Return the (x, y) coordinate for the center point of the cell that contains the specified text.  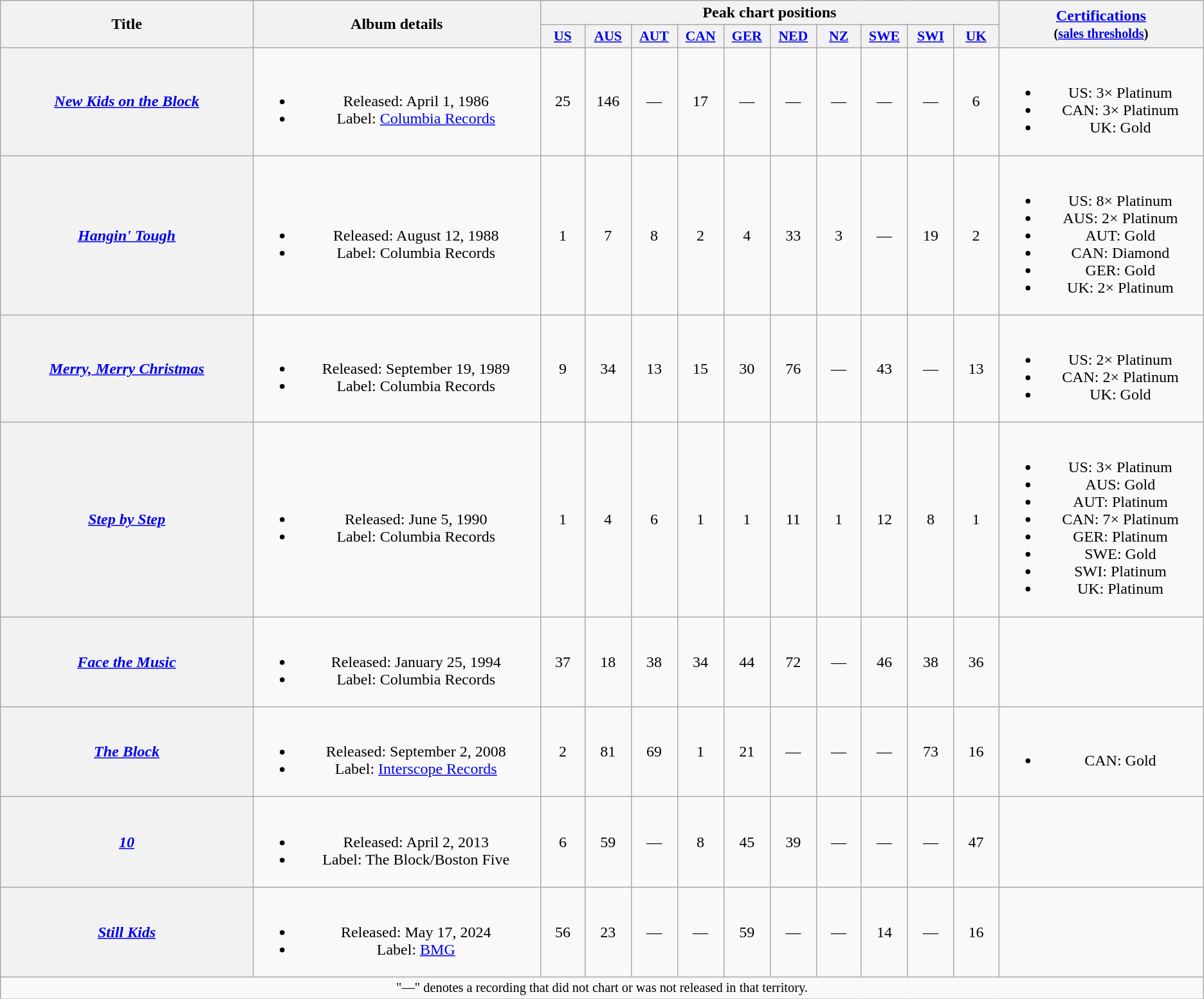
Merry, Merry Christmas (127, 369)
CAN (700, 37)
US: 2× PlatinumCAN: 2× PlatinumUK: Gold (1101, 369)
36 (976, 662)
SWE (884, 37)
25 (562, 102)
7 (608, 235)
GER (747, 37)
Certifications(sales thresholds) (1101, 24)
72 (793, 662)
14 (884, 932)
23 (608, 932)
9 (562, 369)
The Block (127, 752)
Face the Music (127, 662)
Hangin' Tough (127, 235)
Released: January 25, 1994Label: Columbia Records (396, 662)
81 (608, 752)
12 (884, 520)
39 (793, 842)
Step by Step (127, 520)
Still Kids (127, 932)
AUS (608, 37)
Released: August 12, 1988Label: Columbia Records (396, 235)
146 (608, 102)
Released: September 19, 1989Label: Columbia Records (396, 369)
US: 3× PlatinumCAN: 3× PlatinumUK: Gold (1101, 102)
33 (793, 235)
11 (793, 520)
Peak chart positions (769, 13)
"—" denotes a recording that did not chart or was not released in that territory. (602, 988)
Title (127, 24)
AUT (654, 37)
46 (884, 662)
NZ (839, 37)
UK (976, 37)
37 (562, 662)
44 (747, 662)
Released: April 1, 1986Label: Columbia Records (396, 102)
US: 8× PlatinumAUS: 2× PlatinumAUT: GoldCAN: DiamondGER: GoldUK: 2× Platinum (1101, 235)
Released: September 2, 2008Label: Interscope Records (396, 752)
CAN: Gold (1101, 752)
73 (930, 752)
US: 3× PlatinumAUS: GoldAUT: PlatinumCAN: 7× PlatinumGER: PlatinumSWE: GoldSWI: PlatinumUK: Platinum (1101, 520)
Album details (396, 24)
30 (747, 369)
43 (884, 369)
Released: May 17, 2024Label: BMG (396, 932)
21 (747, 752)
18 (608, 662)
56 (562, 932)
Released: June 5, 1990Label: Columbia Records (396, 520)
SWI (930, 37)
3 (839, 235)
15 (700, 369)
76 (793, 369)
NED (793, 37)
47 (976, 842)
New Kids on the Block (127, 102)
69 (654, 752)
US (562, 37)
17 (700, 102)
19 (930, 235)
10 (127, 842)
45 (747, 842)
Released: April 2, 2013Label: The Block/Boston Five (396, 842)
